Determine the [X, Y] coordinate at the center of the cell enclosing the given text.  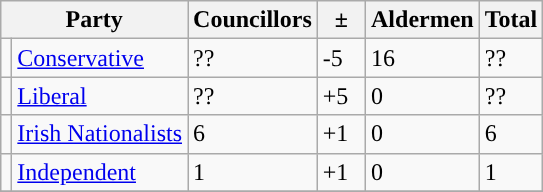
Liberal [100, 96]
+5 [341, 96]
Irish Nationalists [100, 134]
Party [94, 20]
Aldermen [423, 20]
Conservative [100, 58]
Total [511, 20]
Councillors [253, 20]
± [341, 20]
Independent [100, 172]
-5 [341, 58]
16 [423, 58]
